Provide the [X, Y] coordinate of the cell's center where the given text is located.  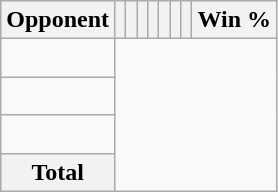
Opponent [58, 20]
Win % [234, 20]
Total [58, 172]
